Identify which cell holds the provided text, then report its (X, Y) central coordinate. 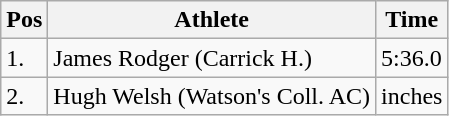
inches (412, 96)
Pos (24, 20)
James Rodger (Carrick H.) (212, 58)
5:36.0 (412, 58)
Time (412, 20)
Hugh Welsh (Watson's Coll. AC) (212, 96)
2. (24, 96)
Athlete (212, 20)
1. (24, 58)
